Find where the given text appears and provide that cell's center as [X, Y] coordinate. 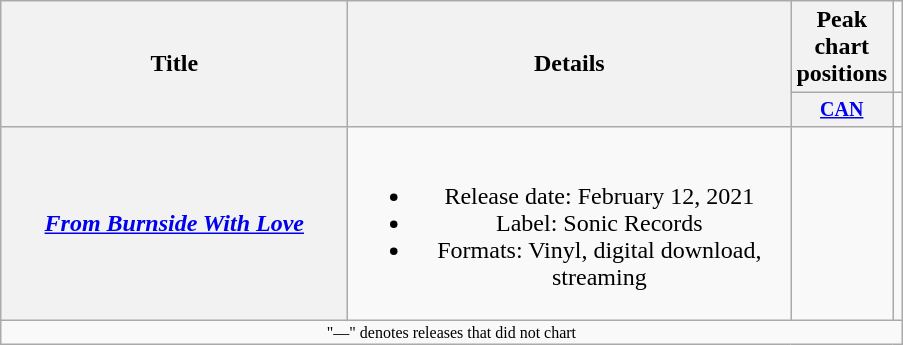
"—" denotes releases that did not chart [452, 332]
CAN [842, 110]
Release date: February 12, 2021Label: Sonic RecordsFormats: Vinyl, digital download, streaming [570, 223]
Title [174, 64]
From Burnside With Love [174, 223]
Peak chart positions [842, 47]
Details [570, 64]
